Extract the [x, y] coordinate from the center of the cell holding the provided text.  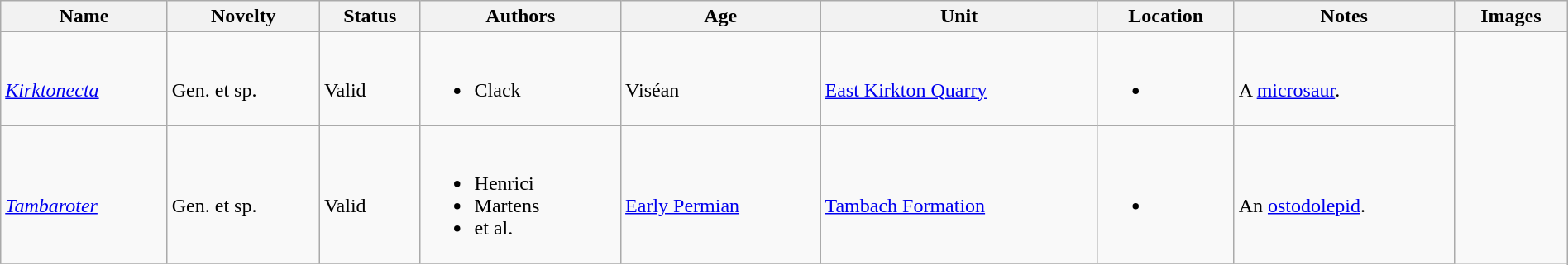
HenriciMartenset al. [521, 195]
Viséan [721, 79]
A microsaur. [1344, 79]
Kirktonecta [84, 79]
Name [84, 17]
Tambaroter [84, 195]
Novelty [243, 17]
Images [1510, 17]
East Kirkton Quarry [959, 79]
Age [721, 17]
Notes [1344, 17]
Unit [959, 17]
Location [1166, 17]
Tambach Formation [959, 195]
Early Permian [721, 195]
Status [370, 17]
An ostodolepid. [1344, 195]
Authors [521, 17]
Clack [521, 79]
